Provide the (X, Y) coordinate of the cell's center where the given text is located.  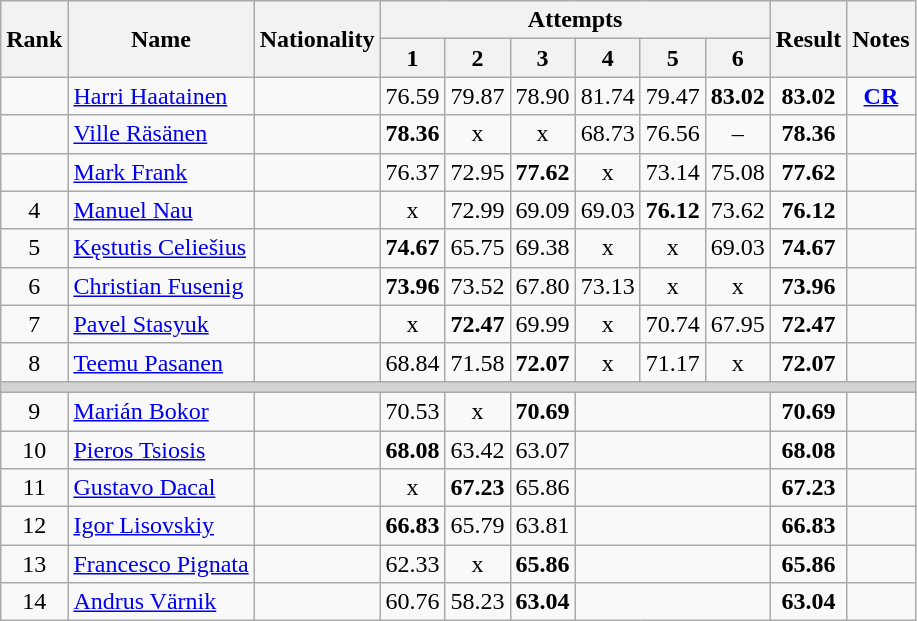
73.62 (738, 210)
75.08 (738, 172)
63.07 (542, 449)
14 (34, 602)
3 (542, 58)
63.42 (478, 449)
70.74 (672, 324)
Marián Bokor (161, 411)
71.17 (672, 362)
8 (34, 362)
68.84 (412, 362)
69.09 (542, 210)
70.53 (412, 411)
– (738, 134)
Gustavo Dacal (161, 488)
Notes (881, 39)
65.79 (478, 526)
69.38 (542, 248)
72.99 (478, 210)
Teemu Pasanen (161, 362)
2 (478, 58)
7 (34, 324)
76.56 (672, 134)
71.58 (478, 362)
Name (161, 39)
CR (881, 96)
10 (34, 449)
Pavel Stasyuk (161, 324)
73.14 (672, 172)
Kęstutis Celiešius (161, 248)
Rank (34, 39)
76.59 (412, 96)
79.47 (672, 96)
Igor Lisovskiy (161, 526)
60.76 (412, 602)
65.75 (478, 248)
62.33 (412, 564)
12 (34, 526)
1 (412, 58)
13 (34, 564)
58.23 (478, 602)
63.81 (542, 526)
Nationality (317, 39)
Francesco Pignata (161, 564)
81.74 (608, 96)
Christian Fusenig (161, 286)
Result (808, 39)
Mark Frank (161, 172)
Andrus Värnik (161, 602)
76.37 (412, 172)
72.95 (478, 172)
Ville Räsänen (161, 134)
73.52 (478, 286)
Manuel Nau (161, 210)
9 (34, 411)
Harri Haatainen (161, 96)
67.95 (738, 324)
78.90 (542, 96)
73.13 (608, 286)
79.87 (478, 96)
68.73 (608, 134)
Attempts (575, 20)
Pieros Tsiosis (161, 449)
67.80 (542, 286)
11 (34, 488)
69.99 (542, 324)
